From the cell containing the given text, extract its center point as [X, Y] coordinate. 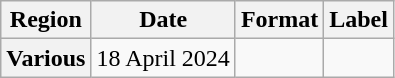
Format [279, 20]
18 April 2024 [163, 58]
Region [46, 20]
Label [359, 20]
Various [46, 58]
Date [163, 20]
